Scan for the cell matching the given text and deliver its [X, Y] coordinate at center. 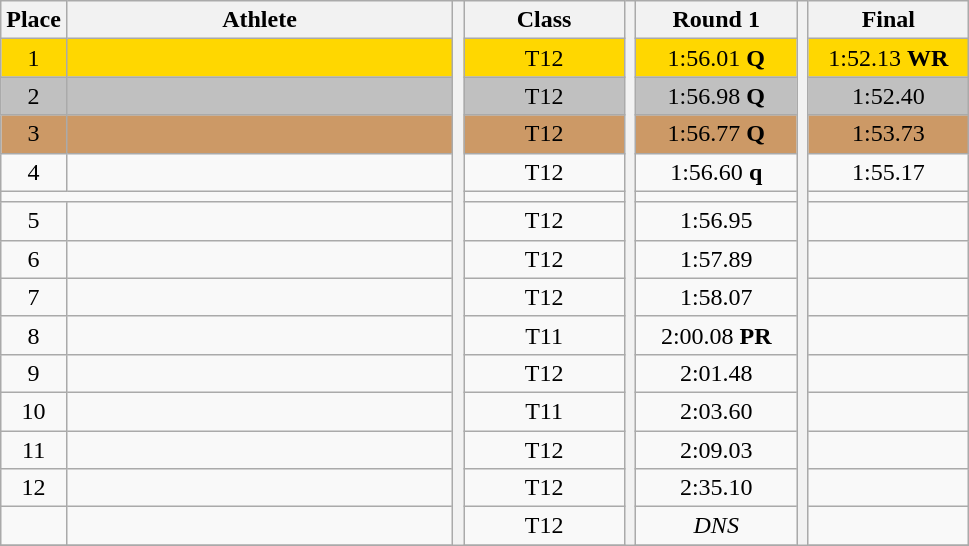
1:56.77 Q [716, 134]
DNS [716, 526]
1:58.07 [716, 297]
3 [34, 134]
2:01.48 [716, 373]
6 [34, 259]
10 [34, 411]
2:03.60 [716, 411]
1 [34, 58]
Class [544, 20]
12 [34, 488]
2:00.08 PR [716, 335]
Place [34, 20]
8 [34, 335]
11 [34, 449]
2 [34, 96]
1:57.89 [716, 259]
5 [34, 221]
2:09.03 [716, 449]
1:53.73 [888, 134]
1:56.98 Q [716, 96]
1:56.95 [716, 221]
2:35.10 [716, 488]
Round 1 [716, 20]
Final [888, 20]
1:52.13 WR [888, 58]
7 [34, 297]
9 [34, 373]
1:56.60 q [716, 172]
1:56.01 Q [716, 58]
1:52.40 [888, 96]
1:55.17 [888, 172]
Athlete [259, 20]
4 [34, 172]
